For the text-containing cell, return its midpoint in (X, Y) coordinate format. 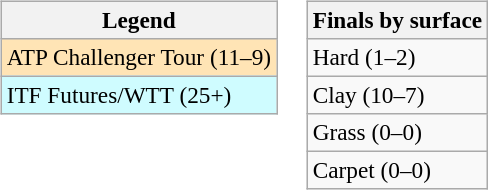
Legend (138, 20)
Hard (1–2) (397, 57)
Finals by surface (397, 20)
ATP Challenger Tour (11–9) (138, 57)
Grass (0–0) (397, 133)
ITF Futures/WTT (25+) (138, 95)
Carpet (0–0) (397, 171)
Clay (10–7) (397, 95)
